Return (x, y) of the center of cell containing provided text 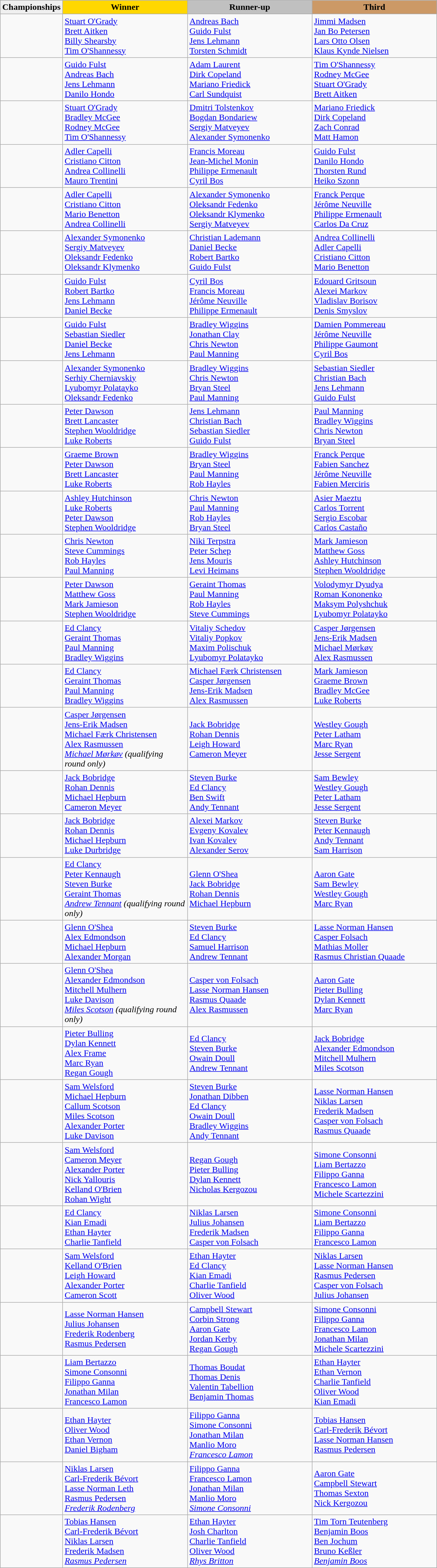
Jack BobridgeRohan DennisMichael HepburnLuke Durbridge (125, 836)
Tim O'ShannessyRodney McGeeStuart O'GradyBrett Aitken (374, 79)
Asier MaeztuCarlos TorrentSergio EscobarCarlos Castaño (374, 512)
Bradley WigginsBryan SteelPaul ManningRob Hayles (250, 469)
Tobias HansenCarl-Frederik BévortLasse Norman HansenRasmus Pedersen (374, 1435)
Mark JamiesonMatthew GossAshley HutchinsonStephen Wooldridge (374, 556)
Bradley WigginsJonathan ClayChris NewtonPaul Manning (250, 339)
Ed ClancyKian EmadiEthan HayterCharlie Tanfield (125, 1227)
Campbell StewartCorbin StrongAaron GateJordan KerbyRegan Gough (250, 1329)
Regan GoughPieter BullingDylan KennettNicholas Kergozou (250, 1174)
Jimmi MadsenJan Bo PetersenLars Otto OlsenKlaus Kynde Nielsen (374, 36)
Stuart O'Grady Bradley McGee Rodney McGeeTim O'Shannessy (125, 122)
Franck PerqueFabien SanchezJérôme NeuvilleFabien Merciris (374, 469)
Alexei MarkovEvgeny KovalevIvan KovalevAlexander Serov (250, 836)
Mark JamiesonGraeme BrownBradley McGeeLuke Roberts (374, 686)
Lasse Norman HansenCasper FolsachMathias MollerRasmus Christian Quaade (374, 942)
Jack BobridgeAlexander EdmondsonMitchell MulhernMiles Scotson (374, 1053)
Vitaliy SchedovVitaliy PopkovMaxim PolischukLyubomyr Polatayko (250, 643)
Paul ManningBradley WigginsChris NewtonBryan Steel (374, 426)
Third (374, 7)
Ashley HutchinsonLuke RobertsPeter DawsonStephen Wooldridge (125, 512)
Sam BewleyWestley GoughPeter LathamJesse Sergent (374, 792)
Aaron GateCampbell StewartThomas SextonNick Kergozou (374, 1488)
Alexander SymonenkoSerhiy CherniavskiyLyubomyr PolataykoOleksandr Fedenko (125, 382)
Guido FulstDanilo HondoThorsten RundHeiko Szonn (374, 166)
Niklas LarsenCarl-Frederik Bévort Lasse Norman LethRasmus PedersenFrederik Rodenberg (125, 1488)
Damien PommereauJérôme NeuvillePhilippe GaumontCyril Bos (374, 339)
Dmitri TolstenkovBogdan BondariewSergiy MatveyevAlexander Symonenko (250, 122)
Alexander SymonenkoSergiy MatveyevOleksandr FedenkoOleksandr Klymenko (125, 253)
Liam BertazzoSimone ConsonniFilippo GannaJonathan MilanFrancesco Lamon (125, 1382)
Ethan HayterJosh CharltonCharlie TanfieldOliver WoodRhys Britton (250, 1541)
Bradley WigginsChris NewtonBryan SteelPaul Manning (250, 382)
Winner (125, 7)
Geraint ThomasPaul ManningRob HaylesSteve Cummings (250, 599)
Pieter BullingDylan KennettAlex FrameMarc RyanRegan Gough (125, 1053)
Sam WelsfordMichael HepburnCallum ScotsonMiles ScotsonAlexander PorterLuke Davison (125, 1111)
Aaron GateSam BewleyWestley GoughMarc Ryan (374, 889)
Andreas BachGuido FulstJens LehmannTorsten Schmidt (250, 36)
Sebastian SiedlerChristian BachJens LehmannGuido Fulst (374, 382)
Thomas BoudatThomas DenisValentin TabellionBenjamin Thomas (250, 1382)
Chris NewtonSteve CummingsRob HaylesPaul Manning (125, 556)
Andrea CollinelliAdler CapelliCristiano CittonMario Benetton (374, 253)
Jens LehmannChristian BachSebastian SiedlerGuido Fulst (250, 426)
Steven BurkeEd Clancy Ben SwiftAndy Tennant (250, 792)
Peter DawsonBrett LancasterStephen WooldridgeLuke Roberts (125, 426)
Glenn O'SheaAlexander EdmondsonMitchell MulhernLuke DavisonMiles Scotson (qualifying round only) (125, 995)
Niklas LarsenLasse Norman HansenRasmus PedersenCasper von FolsachJulius Johansen (374, 1275)
Lasse Norman HansenNiklas LarsenFrederik MadsenCasper von FolsachRasmus Quaade (374, 1111)
Adam LaurentDirk CopelandMariano FriedickCarl Sundquist (250, 79)
Steven BurkeEd ClancySamuel HarrisonAndrew Tennant (250, 942)
Steven BurkePeter KennaughAndy TennantSam Harrison (374, 836)
Sam WelsfordCameron MeyerAlexander PorterNick YallourisKelland O'BrienRohan Wight (125, 1174)
Simone ConsonniFilippo GannaFrancesco LamonJonathan MilanMichele Scartezzini (374, 1329)
Francis MoreauJean-Michel MoninPhilippe ErmenaultCyril Bos (250, 166)
Mariano FriedickDirk CopelandZach ConradMatt Hamon (374, 122)
Adler CapelliCristiano CittonMario BenettonAndrea Collinelli (125, 209)
Simone ConsonniLiam BertazzoFilippo GannaFrancesco LamonMichele Scartezzini (374, 1174)
Edouard GritsounAlexei MarkovVladislav BorisovDenis Smyslov (374, 296)
Ethan HayterEd ClancyKian EmadiCharlie TanfieldOliver Wood (250, 1275)
Christian LademannDaniel BeckeRobert BartkoGuido Fulst (250, 253)
Glenn O'SheaJack BobridgeRohan DennisMichael Hepburn (250, 889)
Lasse Norman HansenJulius JohansenFrederik RodenbergRasmus Pedersen (125, 1329)
Guido FulstSebastian SiedlerDaniel BeckeJens Lehmann (125, 339)
Stuart O'GradyBrett AitkenBilly ShearsbyTim O'Shannessy (125, 36)
Westley GoughPeter LathamMarc RyanJesse Sergent (374, 739)
Aaron GatePieter BullingDylan KennettMarc Ryan (374, 995)
Niklas LarsenJulius JohansenFrederik MadsenCasper von Folsach (250, 1227)
Filippo GannaFrancesco LamonJonathan MilanManlio MoroSimone Consonni (250, 1488)
Runner-up (250, 7)
Jack BobridgeRohan DennisLeigh HowardCameron Meyer (250, 739)
Ethan HayterEthan VernonCharlie TanfieldOliver WoodKian Emadi (374, 1382)
Ethan HayterOliver WoodEthan VernonDaniel Bigham (125, 1435)
Simone ConsonniLiam BertazzoFilippo GannaFrancesco Lamon (374, 1227)
Ed ClancySteven BurkeOwain DoullAndrew Tennant (250, 1053)
Peter DawsonMatthew GossMark JamiesonStephen Wooldridge (125, 599)
Tim Torn TeutenbergBenjamin BoosBen JochumBruno KeßlerBenjamin Boos (374, 1541)
Graeme BrownPeter DawsonBrett LancasterLuke Roberts (125, 469)
Glenn O'SheaAlex EdmondsonMichael HepburnAlexander Morgan (125, 942)
Casper JørgensenJens-Erik MadsenMichael MørkøvAlex Rasmussen (374, 643)
Alexander SymonenkoOleksandr FedenkoOleksandr KlymenkoSergiy Matveyev (250, 209)
Niki TerpstraPeter SchepJens MourisLevi Heimans (250, 556)
Cyril BosFrancis MoreauJérôme NeuvillePhilippe Ermenault (250, 296)
Ed ClancyPeter KennaughSteven BurkeGeraint ThomasAndrew Tennant (qualifying round only) (125, 889)
Championships (31, 7)
Steven BurkeJonathan DibbenEd ClancyOwain DoullBradley WigginsAndy Tennant (250, 1111)
Sam WelsfordKelland O'BrienLeigh HowardAlexander PorterCameron Scott (125, 1275)
Casper von FolsachLasse Norman HansenRasmus QuaadeAlex Rasmussen (250, 995)
Adler CapelliCristiano CittonAndrea CollinelliMauro Trentini (125, 166)
Jack BobridgeRohan DennisMichael HepburnCameron Meyer (125, 792)
Guido FulstRobert BartkoJens LehmannDaniel Becke (125, 296)
Chris NewtonPaul ManningRob HaylesBryan Steel (250, 512)
Franck PerqueJérôme NeuvillePhilippe ErmenaultCarlos Da Cruz (374, 209)
Casper JørgensenJens-Erik MadsenMichael Færk ChristensenAlex RasmussenMichael Mørkøv (qualifying round only) (125, 739)
Filippo GannaSimone ConsonniJonathan MilanManlio MoroFrancesco Lamon (250, 1435)
Volodymyr DyudyaRoman KononenkoMaksym PolyshchukLyubomyr Polatayko (374, 599)
Tobias HansenCarl-Frederik BévortNiklas LarsenFrederik MadsenRasmus Pedersen (125, 1541)
Michael Færk ChristensenCasper JørgensenJens-Erik MadsenAlex Rasmussen (250, 686)
Guido FulstAndreas BachJens LehmannDanilo Hondo (125, 79)
